Provide the (X, Y) coordinate of the cell's center where the given text is located.  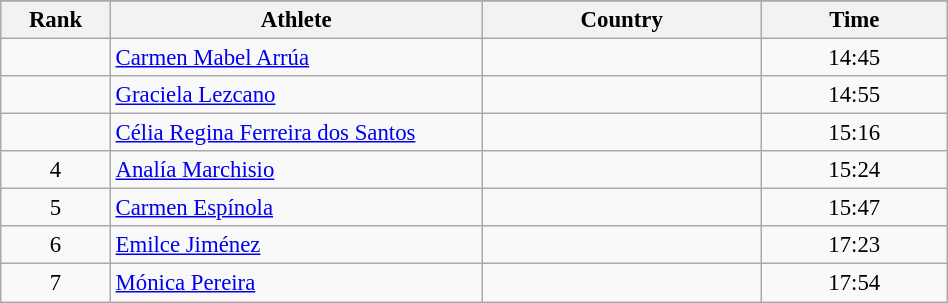
5 (56, 208)
Rank (56, 20)
Time (854, 20)
7 (56, 283)
4 (56, 170)
15:16 (854, 133)
Carmen Mabel Arrúa (296, 58)
17:23 (854, 245)
Carmen Espínola (296, 208)
Graciela Lezcano (296, 95)
Mónica Pereira (296, 283)
14:45 (854, 58)
Athlete (296, 20)
15:24 (854, 170)
17:54 (854, 283)
Country (622, 20)
15:47 (854, 208)
6 (56, 245)
14:55 (854, 95)
Emilce Jiménez (296, 245)
Analía Marchisio (296, 170)
Célia Regina Ferreira dos Santos (296, 133)
